Extract the [x, y] coordinate from the center of the cell holding the provided text.  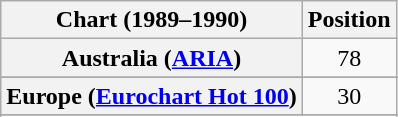
Europe (Eurochart Hot 100) [152, 96]
Australia (ARIA) [152, 58]
Chart (1989–1990) [152, 20]
78 [349, 58]
Position [349, 20]
30 [349, 96]
